Return [x, y] of the center of cell containing provided text 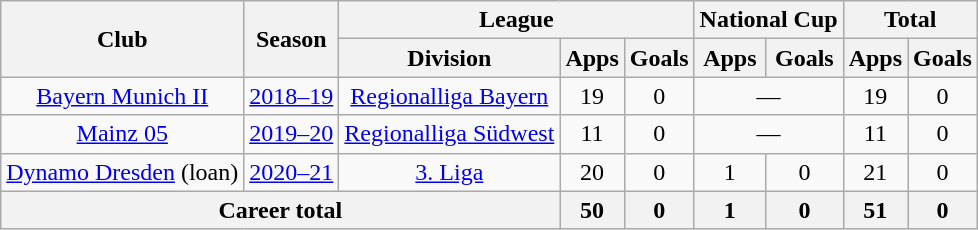
20 [592, 172]
Dynamo Dresden (loan) [122, 172]
Bayern Munich II [122, 96]
2019–20 [292, 134]
2020–21 [292, 172]
Division [450, 58]
21 [875, 172]
2018–19 [292, 96]
National Cup [768, 20]
Regionalliga Bayern [450, 96]
51 [875, 210]
3. Liga [450, 172]
League [516, 20]
Total [910, 20]
Regionalliga Südwest [450, 134]
Career total [280, 210]
Mainz 05 [122, 134]
50 [592, 210]
Club [122, 39]
Season [292, 39]
